From the cell containing the given text, extract its center point as [x, y] coordinate. 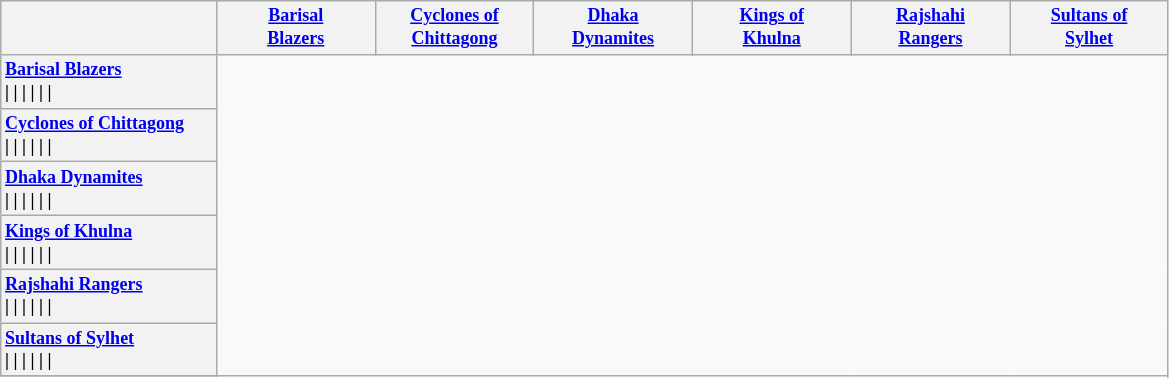
Cyclones of Chittagong | | | | | | [109, 135]
DhakaDynamites [614, 28]
BarisalBlazers [296, 28]
Rajshahi Rangers | | | | | | [109, 296]
Barisal Blazers | | | | | | [109, 81]
Kings of Khulna | | | | | | [109, 242]
Cyclones ofChittagong [454, 28]
RajshahiRangers [930, 28]
Dhaka Dynamites | | | | | | [109, 189]
Sultans ofSylhet [1090, 28]
Sultans of Sylhet | | | | | | [109, 350]
Kings ofKhulna [772, 28]
